Capture the cell that displays the provided text and extract its [x, y] central coordinate. 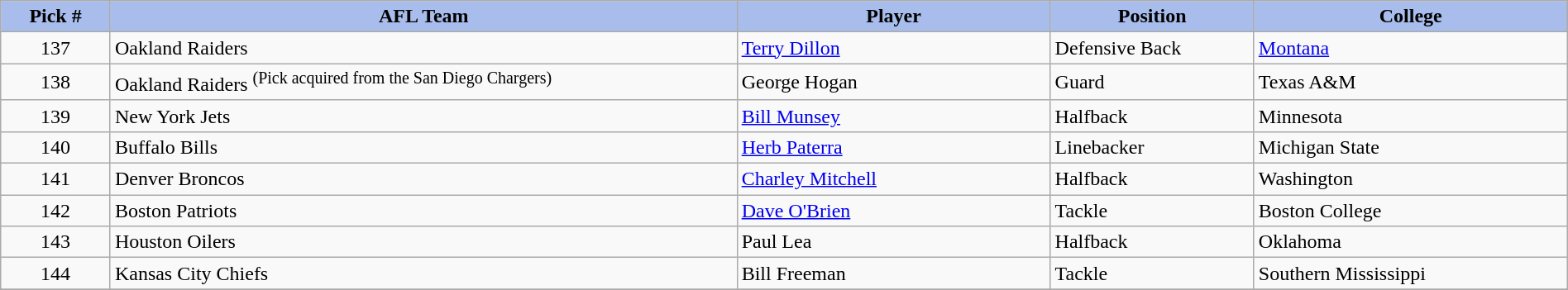
Denver Broncos [423, 179]
139 [56, 116]
143 [56, 242]
Kansas City Chiefs [423, 273]
Bill Freeman [893, 273]
Washington [1411, 179]
144 [56, 273]
142 [56, 211]
Paul Lea [893, 242]
Minnesota [1411, 116]
137 [56, 48]
Pick # [56, 17]
New York Jets [423, 116]
Guard [1152, 83]
Southern Mississippi [1411, 273]
Dave O'Brien [893, 211]
Defensive Back [1152, 48]
Terry Dillon [893, 48]
Herb Paterra [893, 147]
Oakland Raiders (Pick acquired from the San Diego Chargers) [423, 83]
Oklahoma [1411, 242]
Player [893, 17]
Oakland Raiders [423, 48]
140 [56, 147]
Position [1152, 17]
George Hogan [893, 83]
AFL Team [423, 17]
Michigan State [1411, 147]
Bill Munsey [893, 116]
141 [56, 179]
Montana [1411, 48]
Houston Oilers [423, 242]
Charley Mitchell [893, 179]
Linebacker [1152, 147]
138 [56, 83]
Boston College [1411, 211]
Texas A&M [1411, 83]
Buffalo Bills [423, 147]
College [1411, 17]
Boston Patriots [423, 211]
